Find where the given text appears and provide that cell's center as [x, y] coordinate. 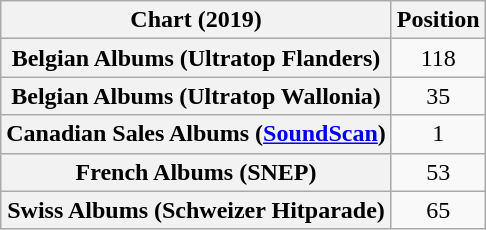
35 [438, 96]
53 [438, 172]
Belgian Albums (Ultratop Wallonia) [196, 96]
Swiss Albums (Schweizer Hitparade) [196, 210]
1 [438, 134]
118 [438, 58]
French Albums (SNEP) [196, 172]
Position [438, 20]
Canadian Sales Albums (SoundScan) [196, 134]
Chart (2019) [196, 20]
Belgian Albums (Ultratop Flanders) [196, 58]
65 [438, 210]
